Extract the (X, Y) coordinate from the center of the cell holding the provided text.  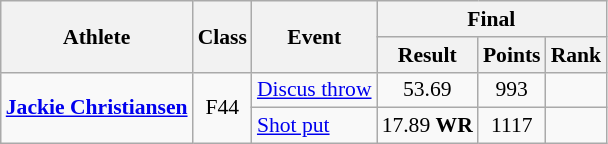
993 (512, 90)
Final (492, 19)
Result (428, 55)
Class (222, 36)
17.89 WR (428, 126)
Points (512, 55)
Rank (576, 55)
Shot put (314, 126)
1117 (512, 126)
Athlete (97, 36)
F44 (222, 108)
Jackie Christiansen (97, 108)
53.69 (428, 90)
Discus throw (314, 90)
Event (314, 36)
